Scan for the cell matching the given text and deliver its (x, y) coordinate at center. 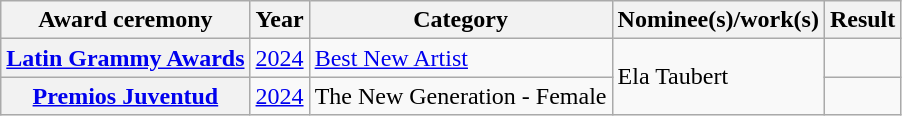
Category (460, 20)
The New Generation - Female (460, 96)
Ela Taubert (718, 77)
Nominee(s)/work(s) (718, 20)
Best New Artist (460, 58)
Latin Grammy Awards (126, 58)
Premios Juventud (126, 96)
Result (862, 20)
Award ceremony (126, 20)
Year (280, 20)
